Identify which cell holds the provided text, then report its [x, y] central coordinate. 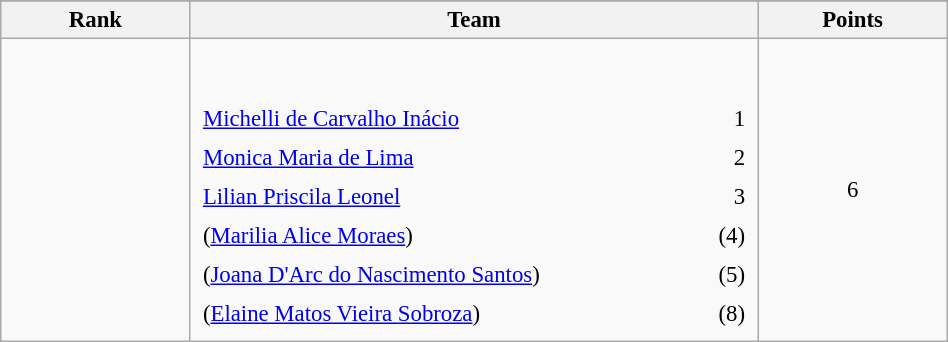
Monica Maria de Lima [446, 158]
(Marilia Alice Moraes) [446, 236]
2 [724, 158]
(Elaine Matos Vieira Sobroza) [446, 314]
Team [474, 20]
3 [724, 197]
Points [852, 20]
Lilian Priscila Leonel [446, 197]
(5) [724, 275]
6 [852, 190]
Michelli de Carvalho Inácio [446, 119]
(Joana D'Arc do Nascimento Santos) [446, 275]
(8) [724, 314]
1 [724, 119]
(4) [724, 236]
Rank [96, 20]
